Extract the [X, Y] coordinate from the center of the cell holding the provided text.  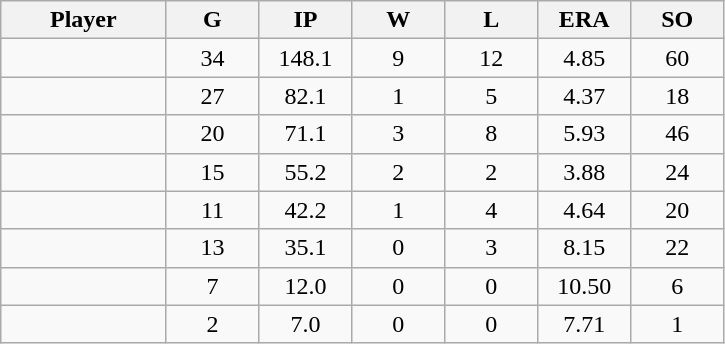
22 [678, 248]
IP [306, 20]
34 [212, 58]
10.50 [584, 286]
8 [492, 134]
L [492, 20]
4.85 [584, 58]
7 [212, 286]
35.1 [306, 248]
SO [678, 20]
18 [678, 96]
15 [212, 172]
G [212, 20]
5.93 [584, 134]
42.2 [306, 210]
5 [492, 96]
3.88 [584, 172]
82.1 [306, 96]
ERA [584, 20]
4.37 [584, 96]
12.0 [306, 286]
4.64 [584, 210]
13 [212, 248]
27 [212, 96]
W [398, 20]
11 [212, 210]
6 [678, 286]
60 [678, 58]
9 [398, 58]
7.0 [306, 324]
7.71 [584, 324]
55.2 [306, 172]
Player [84, 20]
12 [492, 58]
46 [678, 134]
8.15 [584, 248]
71.1 [306, 134]
148.1 [306, 58]
24 [678, 172]
4 [492, 210]
